For the text-containing cell, return its midpoint in (X, Y) coordinate format. 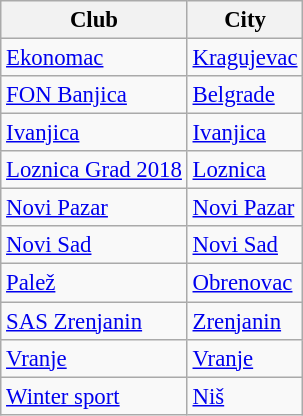
SAS Zrenjanin (94, 321)
Kragujevac (245, 58)
Zrenjanin (245, 321)
Obrenovac (245, 283)
Loznica Grad 2018 (94, 170)
Winter sport (94, 396)
Ekonomac (94, 58)
Palež (94, 283)
City (245, 20)
Club (94, 20)
FON Banjica (94, 95)
Loznica (245, 170)
Belgrade (245, 95)
Niš (245, 396)
